Pinpoint the cell where the given text exists, returning its (X, Y) midpoint coordinate. 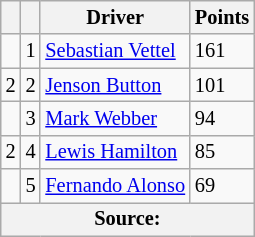
Jenson Button (115, 85)
Mark Webber (115, 118)
4 (31, 152)
5 (31, 186)
161 (222, 51)
Points (222, 17)
Lewis Hamilton (115, 152)
Source: (128, 219)
94 (222, 118)
Driver (115, 17)
3 (31, 118)
1 (31, 51)
101 (222, 85)
Fernando Alonso (115, 186)
85 (222, 152)
69 (222, 186)
Sebastian Vettel (115, 51)
